Locate the cell with the specified text and output its (x, y) center coordinate. 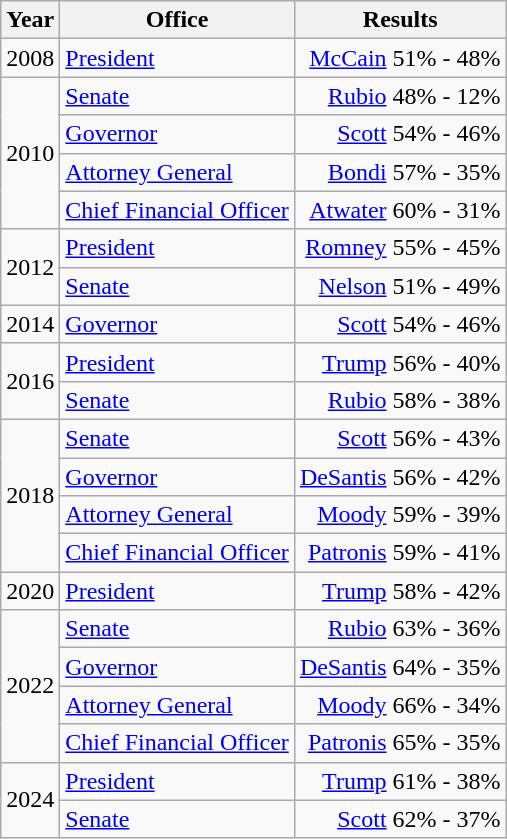
2008 (30, 58)
2024 (30, 800)
Bondi 57% - 35% (400, 172)
2016 (30, 381)
DeSantis 56% - 42% (400, 477)
Moody 59% - 39% (400, 515)
McCain 51% - 48% (400, 58)
Moody 66% - 34% (400, 705)
Scott 56% - 43% (400, 438)
Patronis 65% - 35% (400, 743)
2018 (30, 495)
2020 (30, 591)
2010 (30, 153)
Nelson 51% - 49% (400, 286)
2014 (30, 324)
Office (178, 20)
Rubio 58% - 38% (400, 400)
Trump 56% - 40% (400, 362)
Trump 61% - 38% (400, 781)
Romney 55% - 45% (400, 248)
Rubio 63% - 36% (400, 629)
Trump 58% - 42% (400, 591)
Patronis 59% - 41% (400, 553)
Year (30, 20)
Rubio 48% - 12% (400, 96)
Results (400, 20)
DeSantis 64% - 35% (400, 667)
2012 (30, 267)
Atwater 60% - 31% (400, 210)
2022 (30, 686)
Scott 62% - 37% (400, 819)
